Find where the given text appears and provide that cell's center as [x, y] coordinate. 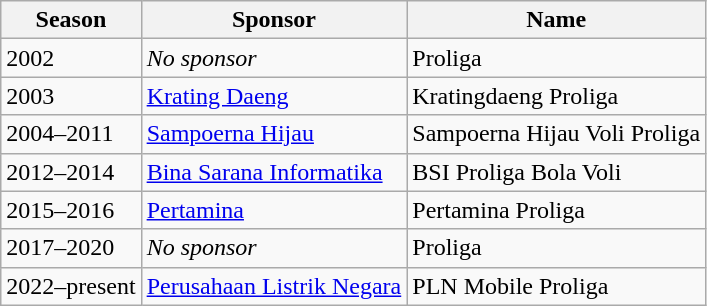
Pertamina Proliga [556, 210]
2017–2020 [71, 248]
PLN Mobile Proliga [556, 286]
2003 [71, 96]
Name [556, 20]
Season [71, 20]
2022–present [71, 286]
BSI Proliga Bola Voli [556, 172]
2004–2011 [71, 134]
Krating Daeng [274, 96]
Sampoerna Hijau [274, 134]
2015–2016 [71, 210]
2012–2014 [71, 172]
Perusahaan Listrik Negara [274, 286]
Sampoerna Hijau Voli Proliga [556, 134]
Pertamina [274, 210]
Sponsor [274, 20]
Kratingdaeng Proliga [556, 96]
2002 [71, 58]
Bina Sarana Informatika [274, 172]
